Determine the (x, y) coordinate at the center of the cell enclosing the given text.  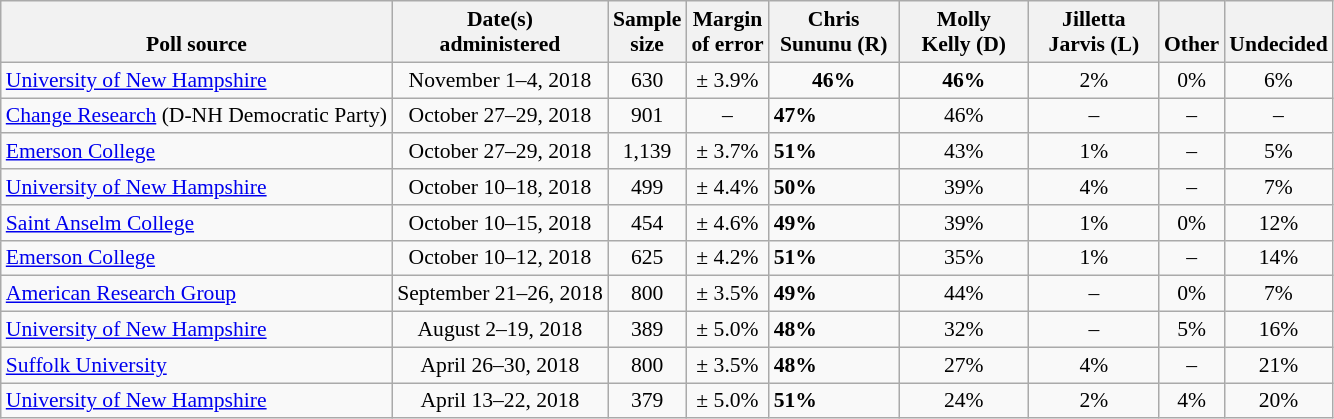
20% (1278, 401)
35% (964, 258)
April 26–30, 2018 (500, 365)
± 4.6% (727, 223)
± 3.9% (727, 80)
625 (647, 258)
Poll source (196, 32)
630 (647, 80)
1,139 (647, 152)
379 (647, 401)
MollyKelly (D) (964, 32)
Undecided (1278, 32)
43% (964, 152)
Saint Anselm College (196, 223)
October 10–18, 2018 (500, 187)
Marginof error (727, 32)
October 10–15, 2018 (500, 223)
454 (647, 223)
44% (964, 294)
± 4.2% (727, 258)
Samplesize (647, 32)
499 (647, 187)
September 21–26, 2018 (500, 294)
12% (1278, 223)
6% (1278, 80)
14% (1278, 258)
32% (964, 330)
Suffolk University (196, 365)
Other (1192, 32)
16% (1278, 330)
901 (647, 116)
April 13–22, 2018 (500, 401)
50% (834, 187)
± 3.7% (727, 152)
47% (834, 116)
± 4.4% (727, 187)
Change Research (D-NH Democratic Party) (196, 116)
24% (964, 401)
Date(s)administered (500, 32)
21% (1278, 365)
American Research Group (196, 294)
November 1–4, 2018 (500, 80)
JillettaJarvis (L) (1094, 32)
August 2–19, 2018 (500, 330)
389 (647, 330)
October 10–12, 2018 (500, 258)
27% (964, 365)
ChrisSununu (R) (834, 32)
